Return the (x, y) coordinate for the center point of the cell that contains the specified text.  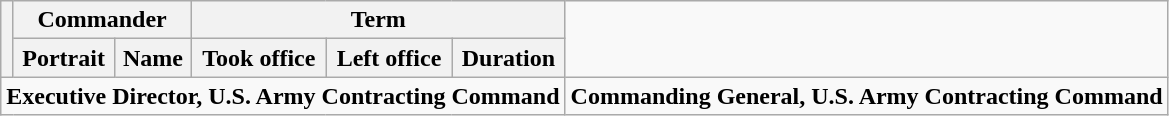
Took office (258, 58)
Name (152, 58)
Commander (102, 20)
Executive Director, U.S. Army Contracting Command (283, 96)
Duration (508, 58)
Left office (389, 58)
Commanding General, U.S. Army Contracting Command (866, 96)
Term (378, 20)
Portrait (64, 58)
